Search for the cell housing the specified text and yield its (X, Y) center coordinate. 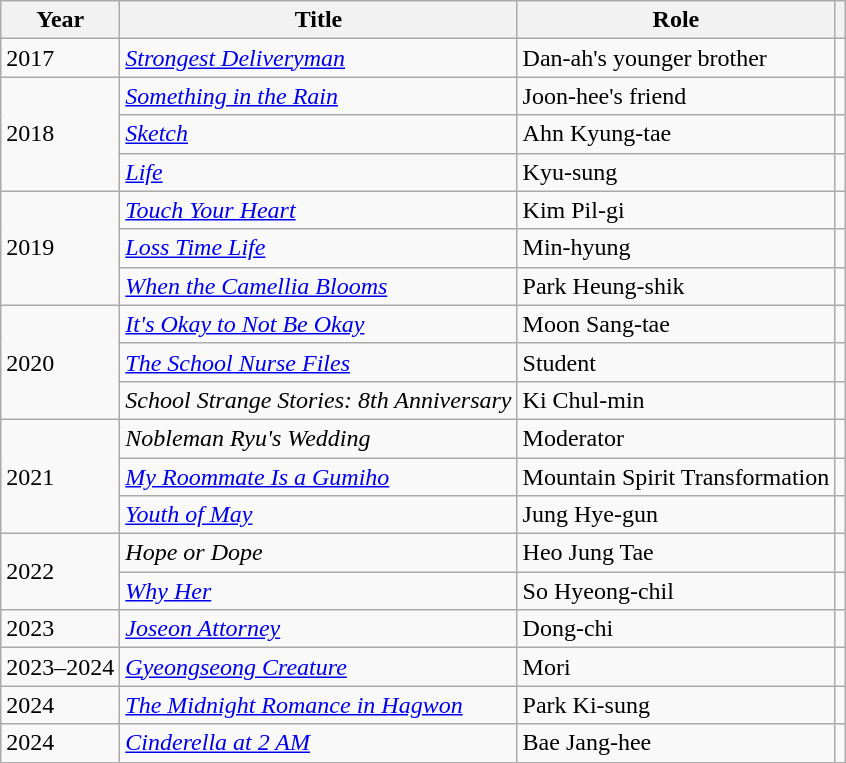
Mori (676, 667)
2017 (60, 58)
Bae Jang-hee (676, 743)
Student (676, 362)
2022 (60, 572)
My Roommate Is a Gumiho (318, 477)
Joseon Attorney (318, 629)
2018 (60, 134)
Heo Jung Tae (676, 553)
2019 (60, 248)
Ahn Kyung-tae (676, 134)
Kyu-sung (676, 172)
Jung Hye-gun (676, 515)
Hope or Dope (318, 553)
Ki Chul-min (676, 400)
Role (676, 20)
2020 (60, 362)
So Hyeong-chil (676, 591)
Park Heung-shik (676, 286)
Sketch (318, 134)
The Midnight Romance in Hagwon (318, 705)
Gyeongseong Creature (318, 667)
It's Okay to Not Be Okay (318, 324)
2023–2024 (60, 667)
Title (318, 20)
When the Camellia Blooms (318, 286)
Min-hyung (676, 248)
Kim Pil-gi (676, 210)
Life (318, 172)
Strongest Deliveryman (318, 58)
Year (60, 20)
2023 (60, 629)
Mountain Spirit Transformation (676, 477)
Why Her (318, 591)
Moon Sang-tae (676, 324)
Joon-hee's friend (676, 96)
Nobleman Ryu's Wedding (318, 438)
Cinderella at 2 AM (318, 743)
Loss Time Life (318, 248)
2021 (60, 476)
Youth of May (318, 515)
School Strange Stories: 8th Anniversary (318, 400)
Something in the Rain (318, 96)
The School Nurse Files (318, 362)
Park Ki-sung (676, 705)
Dong-chi (676, 629)
Dan-ah's younger brother (676, 58)
Moderator (676, 438)
Touch Your Heart (318, 210)
